Return (X, Y) of the center of cell containing provided text 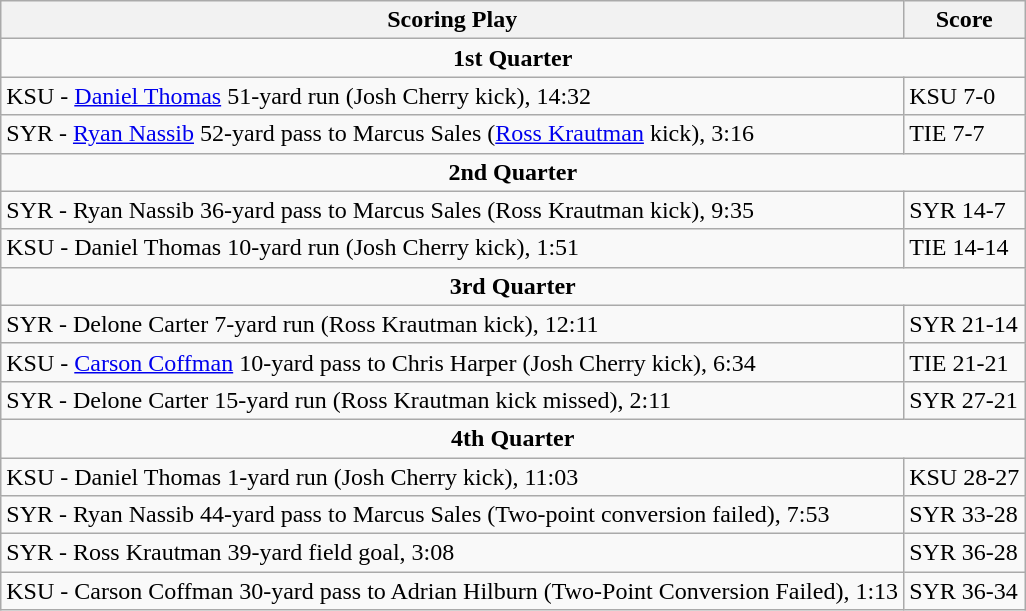
KSU 7-0 (964, 96)
SYR - Ryan Nassib 52-yard pass to Marcus Sales (Ross Krautman kick), 3:16 (452, 134)
TIE 21-21 (964, 362)
KSU - Carson Coffman 10-yard pass to Chris Harper (Josh Cherry kick), 6:34 (452, 362)
Scoring Play (452, 20)
SYR 27-21 (964, 400)
KSU - Carson Coffman 30-yard pass to Adrian Hilburn (Two-Point Conversion Failed), 1:13 (452, 591)
KSU - Daniel Thomas 51-yard run (Josh Cherry kick), 14:32 (452, 96)
SYR - Ryan Nassib 44-yard pass to Marcus Sales (Two-point conversion failed), 7:53 (452, 515)
1st Quarter (513, 58)
SYR 14-7 (964, 210)
2nd Quarter (513, 172)
SYR 36-28 (964, 553)
SYR - Ryan Nassib 36-yard pass to Marcus Sales (Ross Krautman kick), 9:35 (452, 210)
SYR - Ross Krautman 39-yard field goal, 3:08 (452, 553)
TIE 7-7 (964, 134)
SYR - Delone Carter 7-yard run (Ross Krautman kick), 12:11 (452, 324)
SYR - Delone Carter 15-yard run (Ross Krautman kick missed), 2:11 (452, 400)
KSU - Daniel Thomas 1-yard run (Josh Cherry kick), 11:03 (452, 477)
SYR 21-14 (964, 324)
3rd Quarter (513, 286)
KSU 28-27 (964, 477)
4th Quarter (513, 438)
SYR 33-28 (964, 515)
Score (964, 20)
TIE 14-14 (964, 248)
KSU - Daniel Thomas 10-yard run (Josh Cherry kick), 1:51 (452, 248)
SYR 36-34 (964, 591)
